Pinpoint the cell where the given text exists, returning its (X, Y) midpoint coordinate. 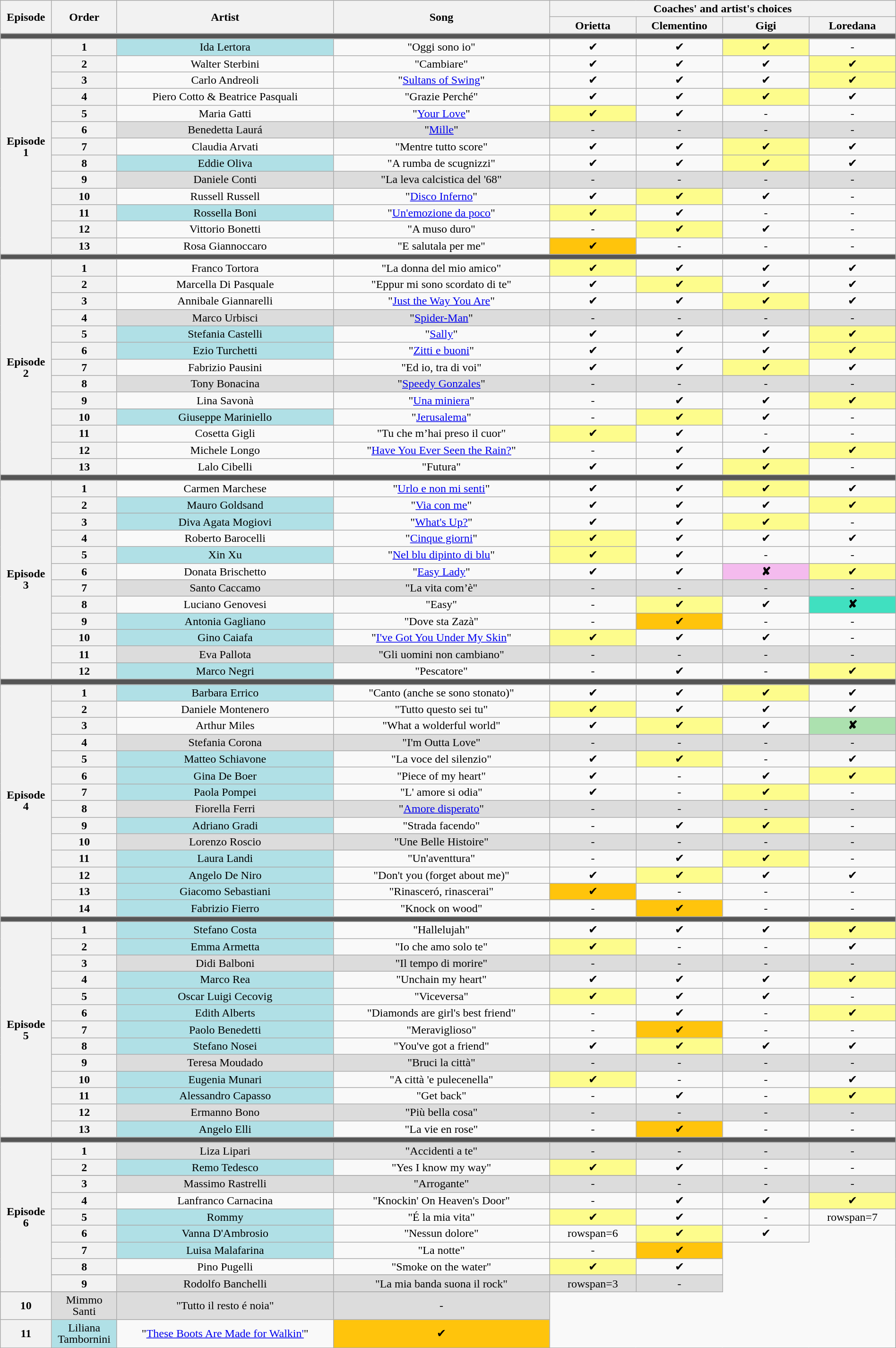
Roberto Barocelli (225, 538)
Diva Agata Mogiovi (225, 522)
Gino Caiafa (225, 637)
"Viceversa" (441, 997)
"These Boots Are Made for Walkin'" (225, 1333)
"Disco Inferno" (441, 197)
"Have You Ever Seen the Rain?" (441, 450)
"Amore disperato" (441, 809)
Tony Bonacina (225, 384)
"Accidenti a te" (441, 1151)
"Ed io, tra di voi" (441, 367)
Lalo Cibelli (225, 467)
Xin Xu (225, 555)
"Grazie Perché" (441, 96)
"Knockin' On Heaven's Door" (441, 1201)
Angelo Elli (225, 1129)
Cosetta Gigli (225, 433)
"A muso duro" (441, 230)
Episode 2 (26, 367)
Marco Rea (225, 980)
Marco Urbisci (225, 318)
"Rinasceró, rinascerai" (441, 892)
"A rumba de scugnizzi" (441, 163)
Lanfranco Carnacina (225, 1201)
"La notte" (441, 1250)
Paolo Benedetti (225, 1030)
"Nessun dolore" (441, 1234)
"I'm Outta Love" (441, 742)
Orietta (593, 26)
Santo Caccamo (225, 588)
Marco Negri (225, 670)
"Get back" (441, 1096)
Episode 5 (26, 1029)
"Canto (anche se sono stonato)" (441, 693)
"Piece of my heart" (441, 775)
Fabrizio Fierro (225, 908)
Pino Pugelli (225, 1267)
Adriano Gradi (225, 826)
Ida Lertora (225, 47)
Luciano Genovesi (225, 604)
"La mia banda suona il rock" (441, 1283)
Piero Cotto & Beatrice Pasquali (225, 96)
Walter Sterbini (225, 63)
Giacomo Sebastiani (225, 892)
"Easy Lady" (441, 571)
"Your Love" (441, 113)
"Bruci la città" (441, 1063)
Episode 6 (26, 1217)
Episode (26, 17)
Russell Russell (225, 197)
"I've Got You Under My Skin" (441, 637)
"La voce del silenzio" (441, 759)
Stefania Corona (225, 742)
Luisa Malafarina (225, 1250)
Liza Lipari (225, 1151)
Eugenia Munari (225, 1079)
"Meraviglioso" (441, 1030)
Franco Tortora (225, 268)
"You've got a friend" (441, 1046)
"Tu che m’hai preso il cuor" (441, 433)
Matteo Schiavone (225, 759)
Edith Alberts (225, 1013)
"L' amore si odia" (441, 792)
Arthur Miles (225, 726)
"É la mia vita" (441, 1217)
"Mentre tutto score" (441, 147)
"Cinque giorni" (441, 538)
"Sultans of Swing" (441, 80)
"Knock on wood" (441, 908)
"Il tempo di morire" (441, 964)
Carlo Andreoli (225, 80)
"La leva calcistica del '68" (441, 180)
"Smoke on the water" (441, 1267)
14 (84, 908)
"Un'emozione da poco" (441, 213)
"Oggi sono io" (441, 47)
Stefano Nosei (225, 1046)
"Speedy Gonzales" (441, 384)
Laura Landi (225, 859)
"What a wolderful world" (441, 726)
Mimmo Santi (84, 1306)
"Spider-Man" (441, 318)
Michele Longo (225, 450)
Donata Brischetto (225, 571)
Gigi (766, 26)
"Dove sta Zazà" (441, 621)
Clementino (680, 26)
"Cambiare" (441, 63)
Rommy (225, 1217)
Eddie Oliva (225, 163)
Episode 1 (26, 147)
"Una miniera" (441, 400)
Episode 3 (26, 580)
"La vie en rose" (441, 1129)
"Sally" (441, 334)
"Diamonds are girl's best friend" (441, 1013)
Carmen Marchese (225, 489)
Mauro Goldsand (225, 505)
"Unchain my heart" (441, 980)
Barbara Errico (225, 693)
Alessandro Capasso (225, 1096)
"Tutto il resto é noia" (225, 1306)
"Tutto questo sei tu" (441, 709)
"Pescatore" (441, 670)
rowspan=7 (853, 1217)
"La vita com’è" (441, 588)
"Mille" (441, 130)
"Gli uomini non cambiano" (441, 654)
Song (441, 17)
"Just the Way You Are" (441, 301)
"A città 'e pulecenella" (441, 1079)
Rodolfo Banchelli (225, 1283)
Benedetta Laurá (225, 130)
Eva Pallota (225, 654)
"E salutala per me" (441, 246)
Lina Savonà (225, 400)
Giuseppe Mariniello (225, 417)
Rossella Boni (225, 213)
Angelo De Niro (225, 875)
Vanna D'Ambrosio (225, 1234)
Lorenzo Roscio (225, 842)
"Hallelujah" (441, 930)
Claudia Arvati (225, 147)
"Urlo e non mi senti" (441, 489)
"Io che amo solo te" (441, 947)
Maria Gatti (225, 113)
"Une Belle Histoire" (441, 842)
"Strada facendo" (441, 826)
"Easy" (441, 604)
"Eppur mi sono scordato di te" (441, 285)
Massimo Rastrelli (225, 1184)
"Un'aventtura" (441, 859)
Vittorio Bonetti (225, 230)
Teresa Moudado (225, 1063)
Emma Armetta (225, 947)
Annibale Giannarelli (225, 301)
"Nel blu dipinto di blu" (441, 555)
Daniele Montenero (225, 709)
"Yes I know my way" (441, 1167)
Stefano Costa (225, 930)
Fabrizio Pausini (225, 367)
"Arrogante" (441, 1184)
"La donna del mio amico" (441, 268)
Gina De Boer (225, 775)
Remo Tedesco (225, 1167)
Fiorella Ferri (225, 809)
"Più bella cosa" (441, 1112)
Episode 4 (26, 801)
Rosa Giannoccaro (225, 246)
"Don't you (forget about me)" (441, 875)
"Zitti e buoni" (441, 351)
Didi Balboni (225, 964)
Marcella Di Pasquale (225, 285)
Order (84, 17)
Oscar Luigi Cecovig (225, 997)
Coaches' and artist's choices (723, 9)
rowspan=3 (593, 1283)
Liliana Tambornini (84, 1333)
Ezio Turchetti (225, 351)
Paola Pompei (225, 792)
"What's Up?" (441, 522)
Stefania Castelli (225, 334)
"Via con me" (441, 505)
Antonia Gagliano (225, 621)
Artist (225, 17)
rowspan=6 (593, 1234)
Ermanno Bono (225, 1112)
"Jerusalema" (441, 417)
Loredana (853, 26)
Daniele Conti (225, 180)
"Futura" (441, 467)
